Provide the (X, Y) coordinate of the cell's center where the given text is located.  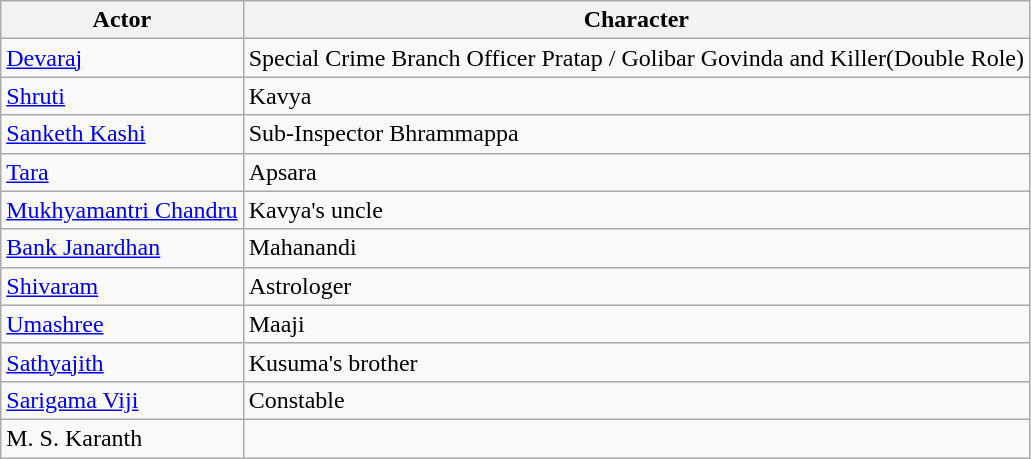
Devaraj (122, 58)
Umashree (122, 324)
Apsara (636, 172)
Kavya (636, 96)
Sarigama Viji (122, 400)
Shruti (122, 96)
Shivaram (122, 286)
Bank Janardhan (122, 248)
Actor (122, 20)
M. S. Karanth (122, 438)
Kusuma's brother (636, 362)
Sub-Inspector Bhrammappa (636, 134)
Special Crime Branch Officer Pratap / Golibar Govinda and Killer(Double Role) (636, 58)
Constable (636, 400)
Character (636, 20)
Kavya's uncle (636, 210)
Mukhyamantri Chandru (122, 210)
Tara (122, 172)
Sathyajith (122, 362)
Maaji (636, 324)
Sanketh Kashi (122, 134)
Astrologer (636, 286)
Mahanandi (636, 248)
